Search for the cell housing the specified text and yield its (x, y) center coordinate. 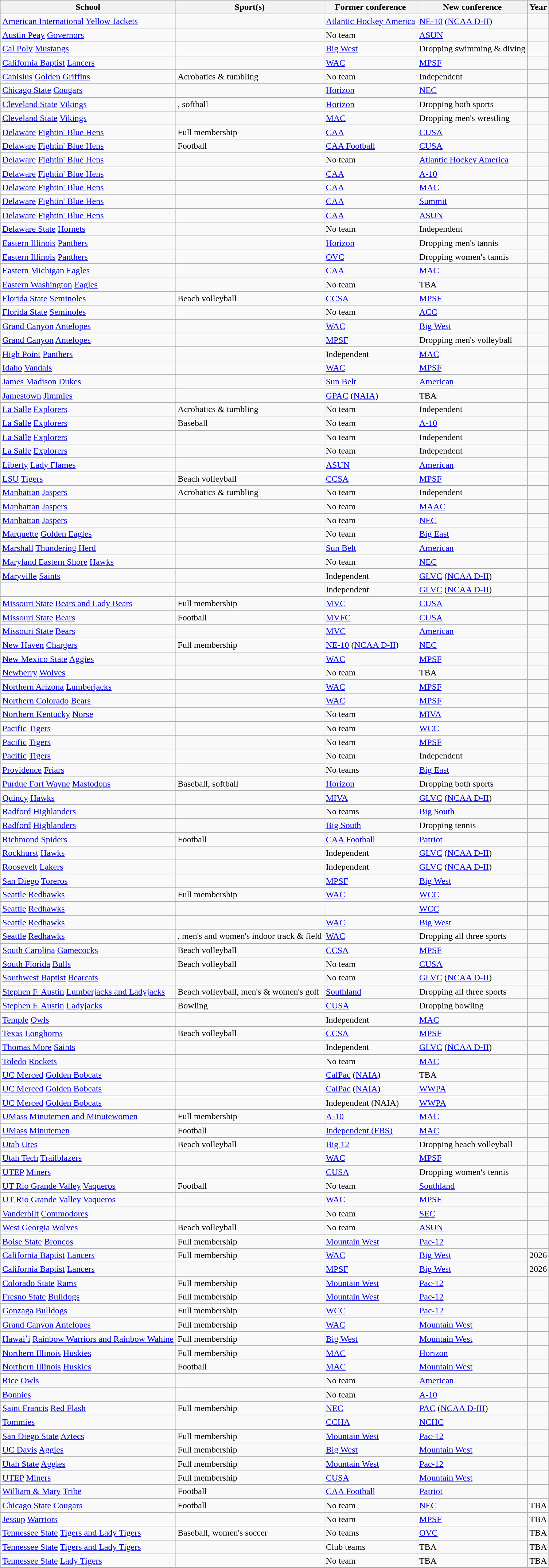
Toledo Rockets (88, 1061)
Independent (NAIA) (370, 1103)
Independent (FBS) (370, 1130)
SEC (472, 1214)
Baseball, softball (250, 784)
Summit (472, 201)
James Madison Dukes (88, 381)
MAAC (472, 506)
Marshall Thundering Herd (88, 548)
Purdue Fort Wayne Mastodons (88, 784)
Rockhurst Hawks (88, 853)
CCHA (370, 1422)
Richmond Spiders (88, 839)
Quincy Hawks (88, 797)
Dropping bowling (472, 1006)
South Florida Bulls (88, 964)
Dropping men's wrestling (472, 118)
Northern Colorado Bears (88, 701)
NCHC (472, 1422)
West Georgia Wolves (88, 1227)
New Mexico State Aggies (88, 659)
MVFC (370, 618)
Vanderbilt Commodores (88, 1214)
Sport(s) (250, 7)
UMass Minutemen and Minutewomen (88, 1117)
Utah Utes (88, 1144)
Texas Longhorns (88, 1033)
Gonzaga Bulldogs (88, 1311)
Missouri State Bears and Lady Bears (88, 603)
Beach volleyball, men's & women's golf (250, 992)
William & Mary Tribe (88, 1491)
Dropping men's tannis (472, 243)
GPAC (NAIA) (370, 395)
Baseball (250, 423)
Providence Friars (88, 770)
Tennessee State Lady Tigers (88, 1561)
School (88, 7)
Bonnies (88, 1394)
Boise State Broncos (88, 1241)
Maryland Eastern Shore Hawks (88, 562)
Rice Owls (88, 1380)
Club teams (370, 1547)
New Haven Chargers (88, 645)
Big 12 (370, 1144)
Maryville Saints (88, 576)
San Diego State Aztecs (88, 1436)
Northern Arizona Lumberjacks (88, 687)
Newberry Wolves (88, 673)
Saint Francis Red Flash (88, 1408)
, men's and women's indoor track & field (250, 936)
American International Yellow Jackets (88, 21)
Dropping women's tennis (472, 1172)
UC Davis Aggies (88, 1450)
Stephen F. Austin Lumberjacks and Ladyjacks (88, 992)
Tommies (88, 1422)
Dropping beach volleyball (472, 1144)
Fresno State Bulldogs (88, 1297)
Year (538, 7)
Northern Kentucky Norse (88, 714)
Idaho Vandals (88, 368)
ACC (472, 312)
Southwest Baptist Bearcats (88, 978)
PAC (NCAA D-III) (472, 1408)
Dropping men's volleyball (472, 340)
Austin Peay Governors (88, 35)
High Point Panthers (88, 354)
San Diego Toreros (88, 881)
Jamestown Jimmies (88, 395)
Bowling (250, 1006)
Utah Tech Trailblazers (88, 1158)
Cal Poly Mustangs (88, 49)
Marquette Golden Eagles (88, 534)
New conference (472, 7)
Baseball, women's soccer (250, 1533)
Thomas More Saints (88, 1047)
Dropping women's tannis (472, 257)
UMass Minutemen (88, 1130)
Jessup Warriors (88, 1519)
LSU Tigers (88, 479)
Hawaiʻi Rainbow Warriors and Rainbow Wahine (88, 1339)
Dropping swimming & diving (472, 49)
, softball (250, 104)
South Carolina Gamecocks (88, 950)
Delaware State Hornets (88, 229)
Eastern Michigan Eagles (88, 271)
Temple Owls (88, 1019)
Liberty Lady Flames (88, 465)
Utah State Aggies (88, 1464)
Eastern Washington Eagles (88, 285)
Canisius Golden Griffins (88, 77)
Dropping tennis (472, 825)
Colorado State Rams (88, 1283)
Former conference (370, 7)
Stephen F. Austin Ladyjacks (88, 1006)
Roosevelt Lakers (88, 867)
